Provide the [x, y] coordinate of the cell's center where the given text is located.  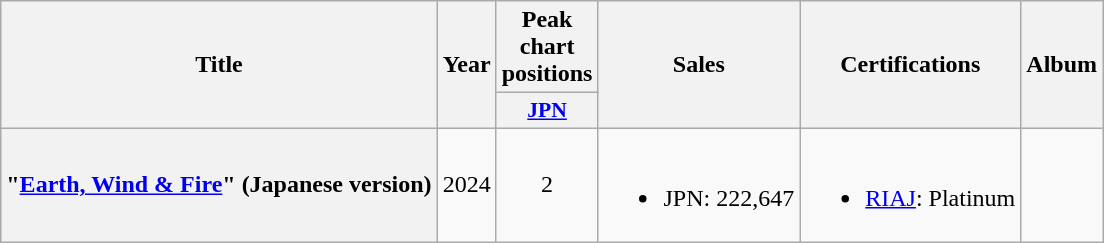
Sales [699, 65]
Year [466, 65]
Album [1062, 65]
2024 [466, 184]
JPN [547, 111]
"Earth, Wind & Fire" (Japanese version) [219, 184]
RIAJ: Platinum [910, 184]
Peak chart positions [547, 47]
2 [547, 184]
JPN: 222,647 [699, 184]
Title [219, 65]
Certifications [910, 65]
